Locate the cell with the specified text and output its [x, y] center coordinate. 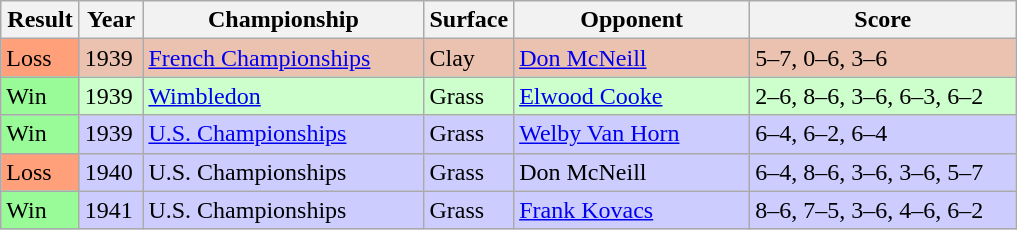
Championship [284, 20]
Surface [469, 20]
1941 [111, 210]
Wimbledon [284, 96]
1940 [111, 172]
6–4, 8–6, 3–6, 3–6, 5–7 [883, 172]
Welby Van Horn [632, 134]
Clay [469, 58]
Elwood Cooke [632, 96]
French Championships [284, 58]
2–6, 8–6, 3–6, 6–3, 6–2 [883, 96]
6–4, 6–2, 6–4 [883, 134]
Year [111, 20]
8–6, 7–5, 3–6, 4–6, 6–2 [883, 210]
Score [883, 20]
5–7, 0–6, 3–6 [883, 58]
Result [40, 20]
Opponent [632, 20]
Frank Kovacs [632, 210]
